Find where the given text appears and provide that cell's center as (x, y) coordinate. 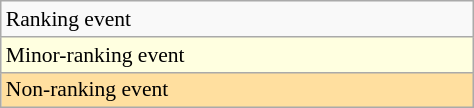
Minor-ranking event (237, 55)
Non-ranking event (237, 90)
Ranking event (237, 19)
